Provide the (X, Y) coordinate of the cell's center where the given text is located.  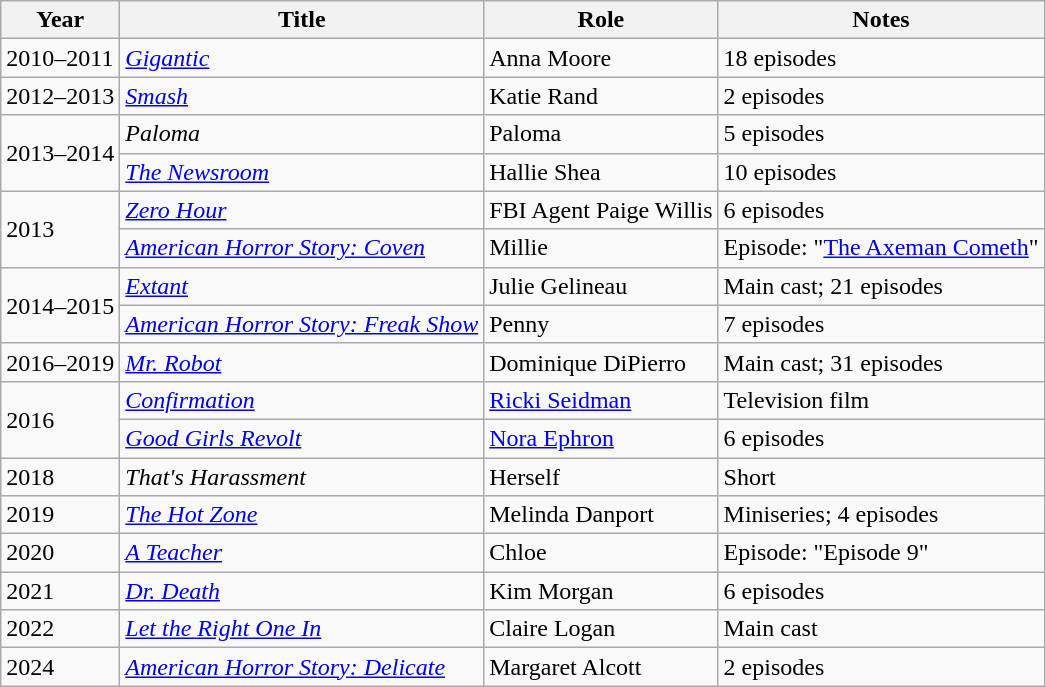
Dominique DiPierro (601, 362)
A Teacher (302, 553)
2012–2013 (60, 96)
Kim Morgan (601, 591)
2016 (60, 419)
5 episodes (881, 134)
2019 (60, 515)
Zero Hour (302, 210)
Claire Logan (601, 629)
Herself (601, 477)
That's Harassment (302, 477)
Year (60, 20)
FBI Agent Paige Willis (601, 210)
Hallie Shea (601, 172)
2013–2014 (60, 153)
2014–2015 (60, 305)
Millie (601, 248)
2020 (60, 553)
Margaret Alcott (601, 667)
Melinda Danport (601, 515)
2018 (60, 477)
2013 (60, 229)
Good Girls Revolt (302, 438)
Television film (881, 400)
2010–2011 (60, 58)
Julie Gelineau (601, 286)
Episode: "The Axeman Cometh" (881, 248)
Ricki Seidman (601, 400)
Mr. Robot (302, 362)
Katie Rand (601, 96)
10 episodes (881, 172)
Main cast; 31 episodes (881, 362)
2024 (60, 667)
Anna Moore (601, 58)
Nora Ephron (601, 438)
The Hot Zone (302, 515)
Let the Right One In (302, 629)
Miniseries; 4 episodes (881, 515)
Dr. Death (302, 591)
Chloe (601, 553)
Extant (302, 286)
Notes (881, 20)
American Horror Story: Coven (302, 248)
7 episodes (881, 324)
Penny (601, 324)
2022 (60, 629)
Main cast; 21 episodes (881, 286)
Episode: "Episode 9" (881, 553)
2016–2019 (60, 362)
Title (302, 20)
Main cast (881, 629)
Short (881, 477)
American Horror Story: Delicate (302, 667)
The Newsroom (302, 172)
18 episodes (881, 58)
Role (601, 20)
Confirmation (302, 400)
Gigantic (302, 58)
American Horror Story: Freak Show (302, 324)
2021 (60, 591)
Smash (302, 96)
